Return the (x, y) coordinate for the center point of the cell that contains the specified text.  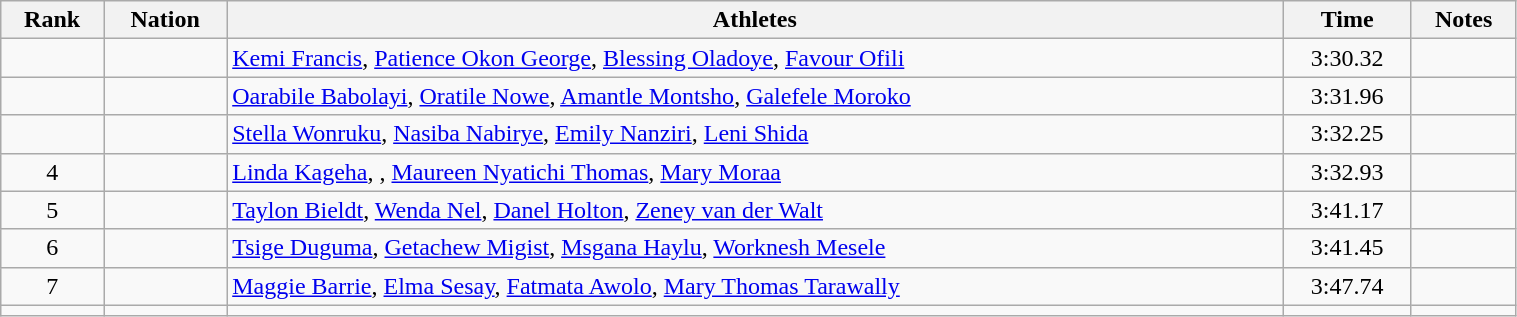
Nation (166, 20)
5 (52, 210)
3:31.96 (1347, 96)
Tsige Duguma, Getachew Migist, Msgana Haylu, Worknesh Mesele (755, 248)
3:47.74 (1347, 286)
Athletes (755, 20)
3:32.25 (1347, 134)
Linda Kageha, , Maureen Nyatichi Thomas, Mary Moraa (755, 172)
Time (1347, 20)
Taylon Bieldt, Wenda Nel, Danel Holton, Zeney van der Walt (755, 210)
6 (52, 248)
3:30.32 (1347, 58)
7 (52, 286)
Notes (1464, 20)
3:32.93 (1347, 172)
3:41.45 (1347, 248)
Kemi Francis, Patience Okon George, Blessing Oladoye, Favour Ofili (755, 58)
Oarabile Babolayi, Oratile Nowe, Amantle Montsho, Galefele Moroko (755, 96)
Rank (52, 20)
4 (52, 172)
Stella Wonruku, Nasiba Nabirye, Emily Nanziri, Leni Shida (755, 134)
3:41.17 (1347, 210)
Maggie Barrie, Elma Sesay, Fatmata Awolo, Mary Thomas Tarawally (755, 286)
